Detect which cell encompasses the target text, then output its [X, Y] center coordinate. 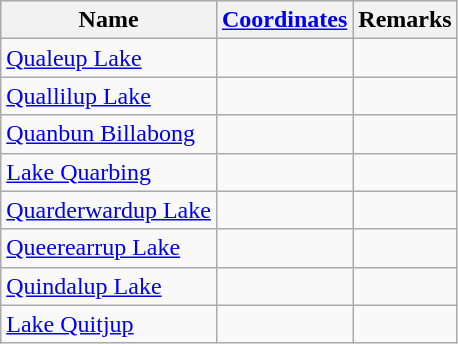
Quindalup Lake [109, 286]
Remarks [405, 20]
Quarderwardup Lake [109, 210]
Lake Quarbing [109, 172]
Qualeup Lake [109, 58]
Queerearrup Lake [109, 248]
Name [109, 20]
Coordinates [284, 20]
Quanbun Billabong [109, 134]
Lake Quitjup [109, 324]
Quallilup Lake [109, 96]
